Find where the given text appears and provide that cell's center as (x, y) coordinate. 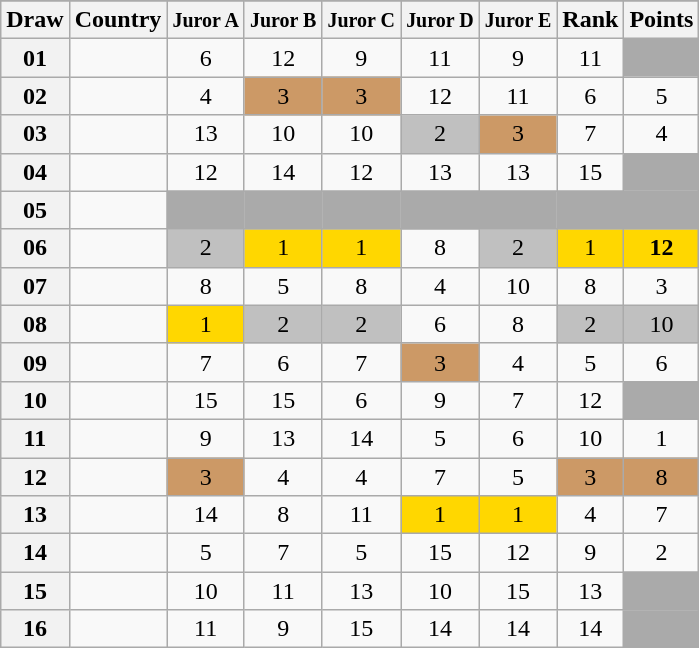
05 (35, 210)
07 (35, 286)
Juror A (206, 20)
06 (35, 248)
08 (35, 324)
09 (35, 362)
16 (35, 629)
Juror D (440, 20)
Rank (590, 20)
Points (662, 20)
Juror B (283, 20)
Juror C (362, 20)
03 (35, 134)
Juror E (518, 20)
Draw (35, 20)
Country (118, 20)
04 (35, 172)
02 (35, 96)
01 (35, 58)
